For the text-containing cell, return its midpoint in [x, y] coordinate format. 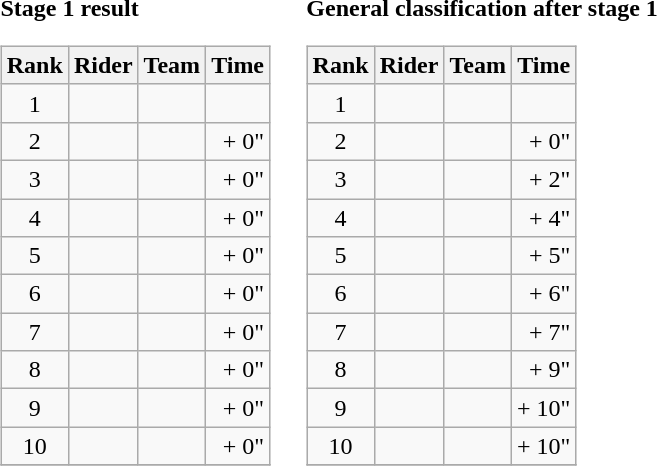
+ 5" [543, 256]
+ 6" [543, 294]
+ 9" [543, 370]
+ 7" [543, 332]
+ 4" [543, 217]
+ 2" [543, 179]
